Return the [X, Y] coordinate for the center point of the cell that contains the specified text.  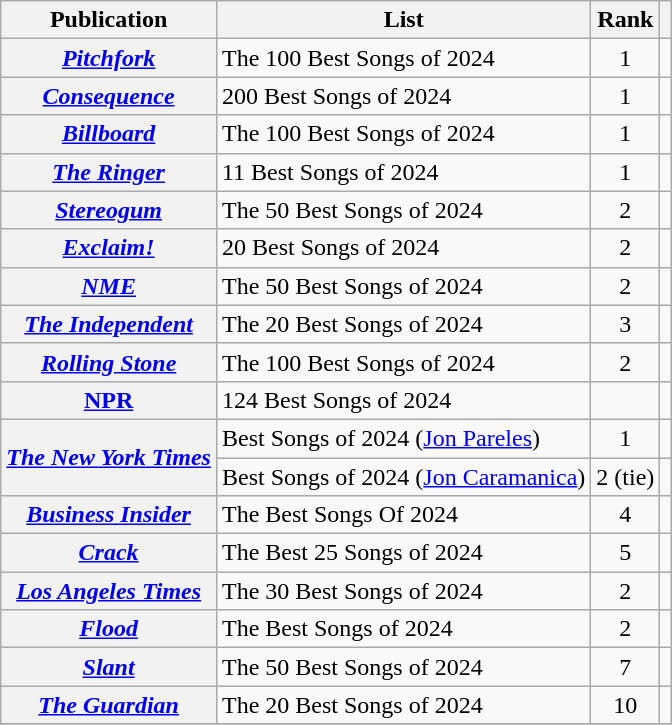
Consequence [109, 96]
The Guardian [109, 705]
Los Angeles Times [109, 591]
List [403, 20]
NPR [109, 400]
Flood [109, 629]
7 [626, 667]
20 Best Songs of 2024 [403, 248]
Publication [109, 20]
Exclaim! [109, 248]
The Ringer [109, 172]
NME [109, 286]
Best Songs of 2024 (Jon Caramanica) [403, 477]
Stereogum [109, 210]
Business Insider [109, 515]
124 Best Songs of 2024 [403, 400]
4 [626, 515]
5 [626, 553]
10 [626, 705]
Pitchfork [109, 58]
Rank [626, 20]
200 Best Songs of 2024 [403, 96]
The New York Times [109, 457]
The Best Songs of 2024 [403, 629]
The Independent [109, 324]
Crack [109, 553]
The Best 25 Songs of 2024 [403, 553]
3 [626, 324]
Slant [109, 667]
The Best Songs Of 2024 [403, 515]
Best Songs of 2024 (Jon Pareles) [403, 438]
The 30 Best Songs of 2024 [403, 591]
11 Best Songs of 2024 [403, 172]
Billboard [109, 134]
2 (tie) [626, 477]
Rolling Stone [109, 362]
